Pinpoint the cell where the given text exists, returning its (X, Y) midpoint coordinate. 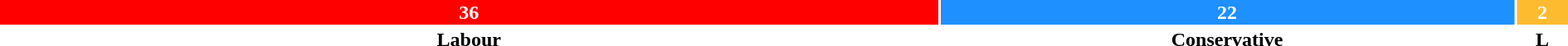
22 (1226, 12)
2 (1542, 12)
36 (469, 12)
